Locate the cell with the specified text and output its [X, Y] center coordinate. 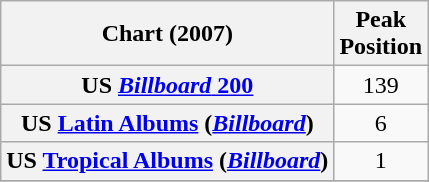
139 [381, 85]
6 [381, 123]
Peak Position [381, 34]
US Tropical Albums (Billboard) [168, 161]
US Latin Albums (Billboard) [168, 123]
Chart (2007) [168, 34]
1 [381, 161]
US Billboard 200 [168, 85]
